Identify which cell holds the provided text, then report its [X, Y] central coordinate. 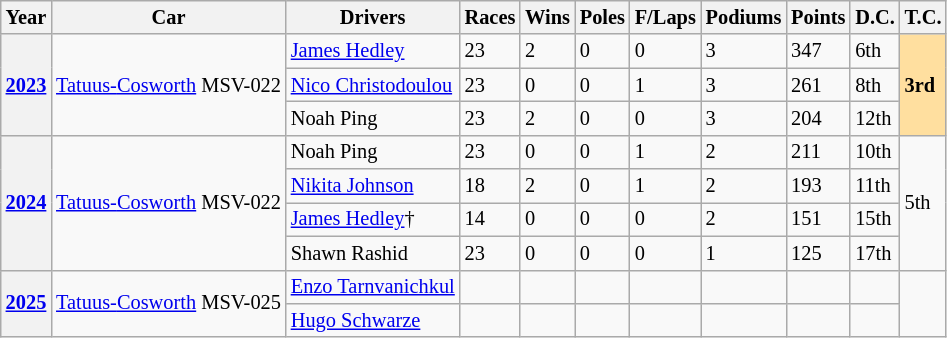
211 [818, 152]
14 [490, 219]
10th [874, 152]
2025 [26, 304]
Tatuus-Cosworth MSV-025 [168, 304]
6th [874, 51]
F/Laps [666, 17]
Wins [548, 17]
Nikita Johnson [373, 186]
D.C. [874, 17]
12th [874, 118]
James Hedley [373, 51]
Year [26, 17]
125 [818, 253]
Hugo Schwarze [373, 320]
Car [168, 17]
2023 [26, 84]
3rd [924, 84]
193 [818, 186]
Podiums [744, 17]
Drivers [373, 17]
Points [818, 17]
Enzo Tarnvanichkul [373, 287]
8th [874, 85]
James Hedley† [373, 219]
Nico Christodoulou [373, 85]
Poles [602, 17]
18 [490, 186]
Races [490, 17]
11th [874, 186]
T.C. [924, 17]
347 [818, 51]
204 [818, 118]
5th [924, 202]
261 [818, 85]
17th [874, 253]
2024 [26, 202]
15th [874, 219]
Shawn Rashid [373, 253]
151 [818, 219]
